Search for the cell housing the specified text and yield its [x, y] center coordinate. 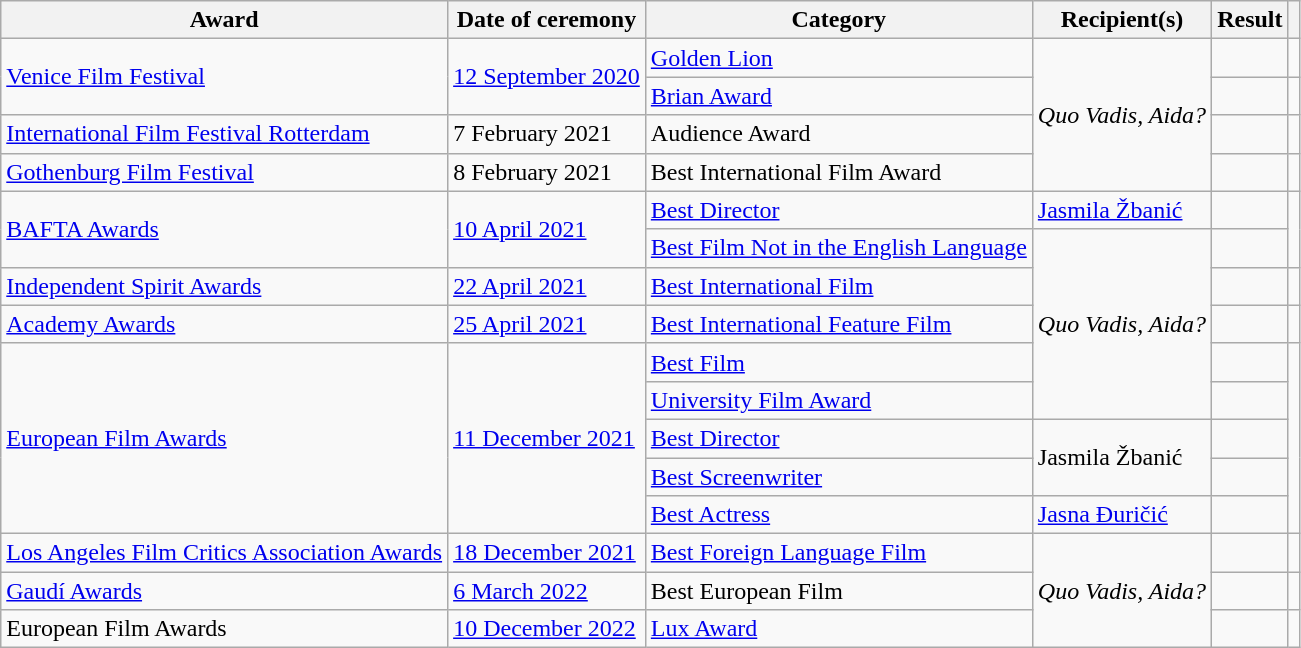
Best International Feature Film [838, 324]
12 September 2020 [547, 77]
10 April 2021 [547, 229]
Best International Film [838, 286]
18 December 2021 [547, 553]
Best Film Not in the English Language [838, 248]
Golden Lion [838, 58]
University Film Award [838, 400]
6 March 2022 [547, 591]
Award [224, 20]
Best International Film Award [838, 172]
25 April 2021 [547, 324]
22 April 2021 [547, 286]
Los Angeles Film Critics Association Awards [224, 553]
Lux Award [838, 629]
Category [838, 20]
International Film Festival Rotterdam [224, 134]
Recipient(s) [1122, 20]
Gothenburg Film Festival [224, 172]
Date of ceremony [547, 20]
Audience Award [838, 134]
Venice Film Festival [224, 77]
Best Film [838, 362]
Best Actress [838, 515]
7 February 2021 [547, 134]
Gaudí Awards [224, 591]
Best European Film [838, 591]
Jasna Đuričić [1122, 515]
Result [1250, 20]
11 December 2021 [547, 438]
Independent Spirit Awards [224, 286]
Brian Award [838, 96]
Best Screenwriter [838, 477]
Best Foreign Language Film [838, 553]
8 February 2021 [547, 172]
10 December 2022 [547, 629]
BAFTA Awards [224, 229]
Academy Awards [224, 324]
